Pinpoint the cell where the given text exists, returning its [X, Y] midpoint coordinate. 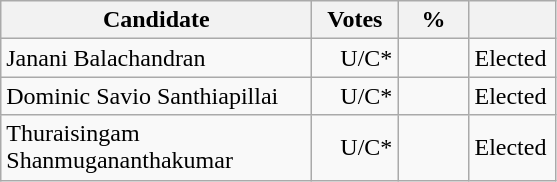
Votes [355, 20]
Candidate [156, 20]
Dominic Savio Santhiapillai [156, 96]
% [434, 20]
Janani Balachandran [156, 58]
Thuraisingam Shanmugananthakumar [156, 148]
